Scan for the cell matching the given text and deliver its (x, y) coordinate at center. 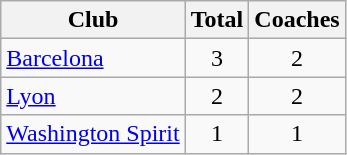
3 (217, 58)
Coaches (297, 20)
Lyon (93, 96)
Barcelona (93, 58)
Total (217, 20)
Washington Spirit (93, 134)
Club (93, 20)
